Provide the [x, y] coordinate of the cell's center where the given text is located.  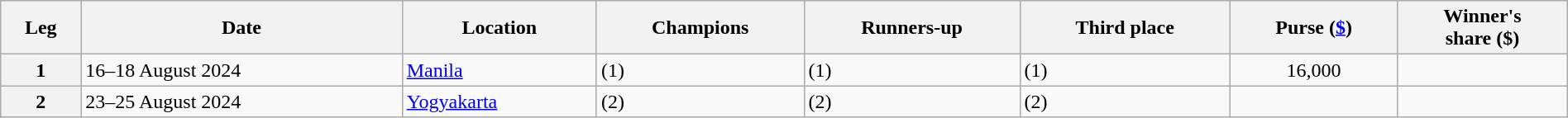
2 [41, 101]
Date [241, 28]
Yogyakarta [500, 101]
Location [500, 28]
1 [41, 70]
23–25 August 2024 [241, 101]
Champions [700, 28]
16–18 August 2024 [241, 70]
Third place [1125, 28]
Leg [41, 28]
16,000 [1313, 70]
Winner'sshare ($) [1483, 28]
Manila [500, 70]
Runners-up [911, 28]
Purse ($) [1313, 28]
